From the cell containing the given text, extract its center point as (x, y) coordinate. 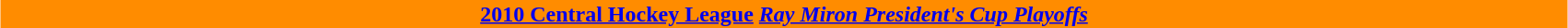
2010 Central Hockey League Ray Miron President's Cup Playoffs (784, 14)
